Locate the cell with the specified text and output its (X, Y) center coordinate. 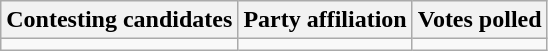
Party affiliation (325, 20)
Votes polled (480, 20)
Contesting candidates (120, 20)
